From the cell containing the given text, extract its center point as (x, y) coordinate. 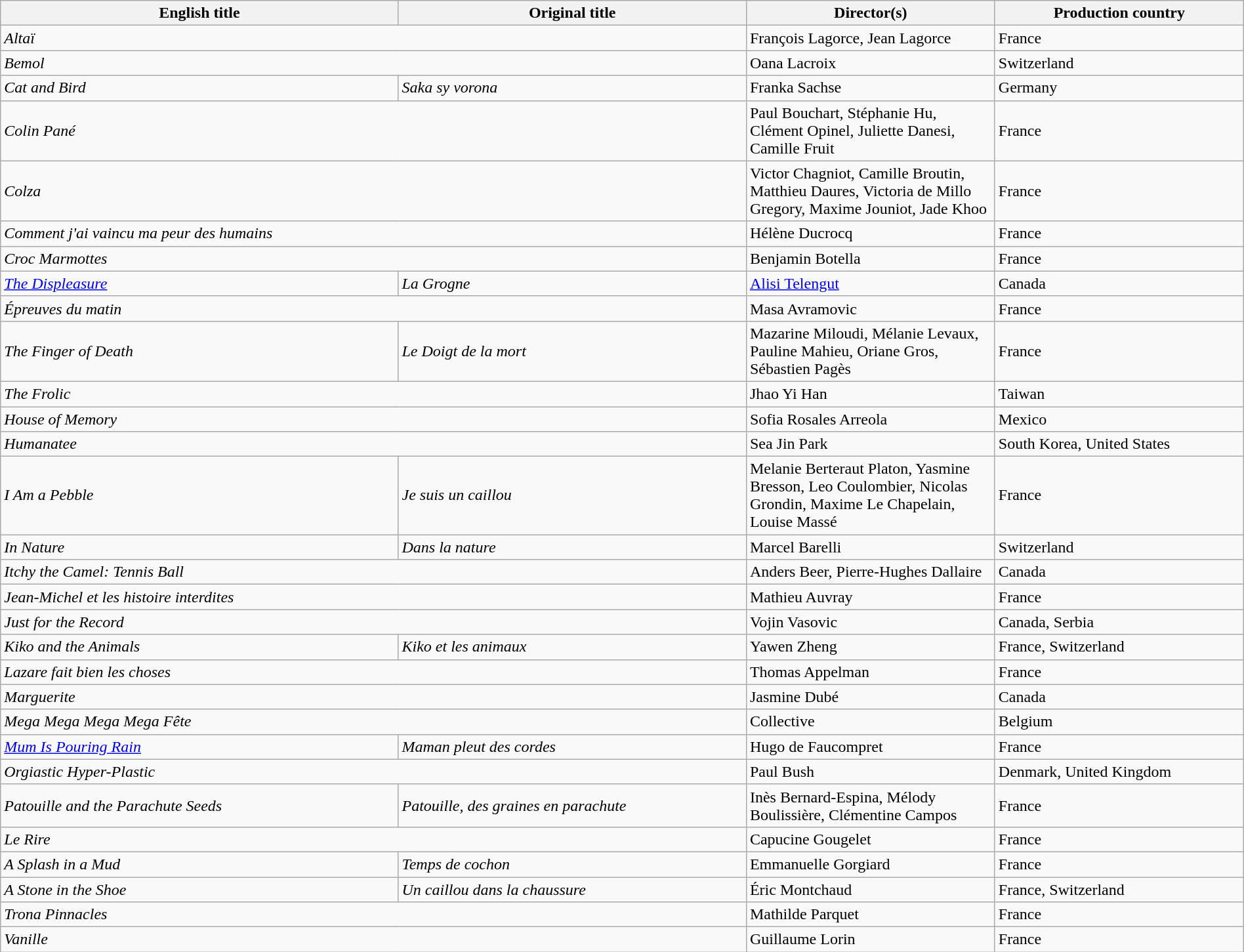
Humanatee (374, 444)
House of Memory (374, 419)
Original title (572, 13)
Hélène Ducrocq (870, 234)
Le Doigt de la mort (572, 351)
In Nature (199, 547)
Altaï (374, 38)
Éric Montchaud (870, 889)
Temps de cochon (572, 864)
Patouille, des graines en parachute (572, 806)
Orgiastic Hyper-Plastic (374, 772)
Le Rire (374, 839)
Capucine Gougelet (870, 839)
Masa Avramovic (870, 308)
Victor Chagniot, Camille Broutin, Matthieu Daures, Victoria de Millo Gregory, Maxime Jouniot, Jade Khoo (870, 191)
I Am a Pebble (199, 496)
Jasmine Dubé (870, 697)
Alisi Telengut (870, 283)
Itchy the Camel: Tennis Ball (374, 572)
Colin Pané (374, 131)
Paul Bouchart, Stéphanie Hu, Clément Opinel, Juliette Danesi, Camille Fruit (870, 131)
The Displeasure (199, 283)
Director(s) (870, 13)
A Splash in a Mud (199, 864)
Dans la nature (572, 547)
Marcel Barelli (870, 547)
The Finger of Death (199, 351)
Jhao Yi Han (870, 394)
Melanie Berteraut Platon, Yasmine Bresson, Leo Coulombier, Nicolas Grondin, Maxime Le Chapelain, Louise Massé (870, 496)
Taiwan (1119, 394)
Production country (1119, 13)
Maman pleut des cordes (572, 747)
Jean-Michel et les histoire interdites (374, 597)
Mazarine Miloudi, Mélanie Levaux, Pauline Mahieu, Oriane Gros, Sébastien Pagès (870, 351)
South Korea, United States (1119, 444)
Mum Is Pouring Rain (199, 747)
François Lagorce, Jean Lagorce (870, 38)
Just for the Record (374, 622)
Sea Jin Park (870, 444)
Cat and Bird (199, 88)
Lazare fait bien les choses (374, 672)
Mega Mega Mega Mega Fête (374, 722)
Mathieu Auvray (870, 597)
Yawen Zheng (870, 647)
Croc Marmottes (374, 259)
Patouille and the Parachute Seeds (199, 806)
Belgium (1119, 722)
Emmanuelle Gorgiard (870, 864)
Comment j'ai vaincu ma peur des humains (374, 234)
Franka Sachse (870, 88)
Vanille (374, 940)
Kiko and the Animals (199, 647)
Thomas Appelman (870, 672)
Épreuves du matin (374, 308)
Guillaume Lorin (870, 940)
Oana Lacroix (870, 63)
Mathilde Parquet (870, 915)
Benjamin Botella (870, 259)
Saka sy vorona (572, 88)
Kiko et les animaux (572, 647)
A Stone in the Shoe (199, 889)
Je suis un caillou (572, 496)
Paul Bush (870, 772)
Marguerite (374, 697)
Trona Pinnacles (374, 915)
Un caillou dans la chaussure (572, 889)
Anders Beer, Pierre-Hughes Dallaire (870, 572)
English title (199, 13)
Collective (870, 722)
Hugo de Faucompret (870, 747)
Denmark, United Kingdom (1119, 772)
The Frolic (374, 394)
Inès Bernard-Espina, Mélody Boulissière, Clémentine Campos (870, 806)
Germany (1119, 88)
Mexico (1119, 419)
Bemol (374, 63)
Colza (374, 191)
Canada, Serbia (1119, 622)
Vojin Vasovic (870, 622)
Sofia Rosales Arreola (870, 419)
La Grogne (572, 283)
